Extract the [X, Y] coordinate from the center of the cell holding the provided text.  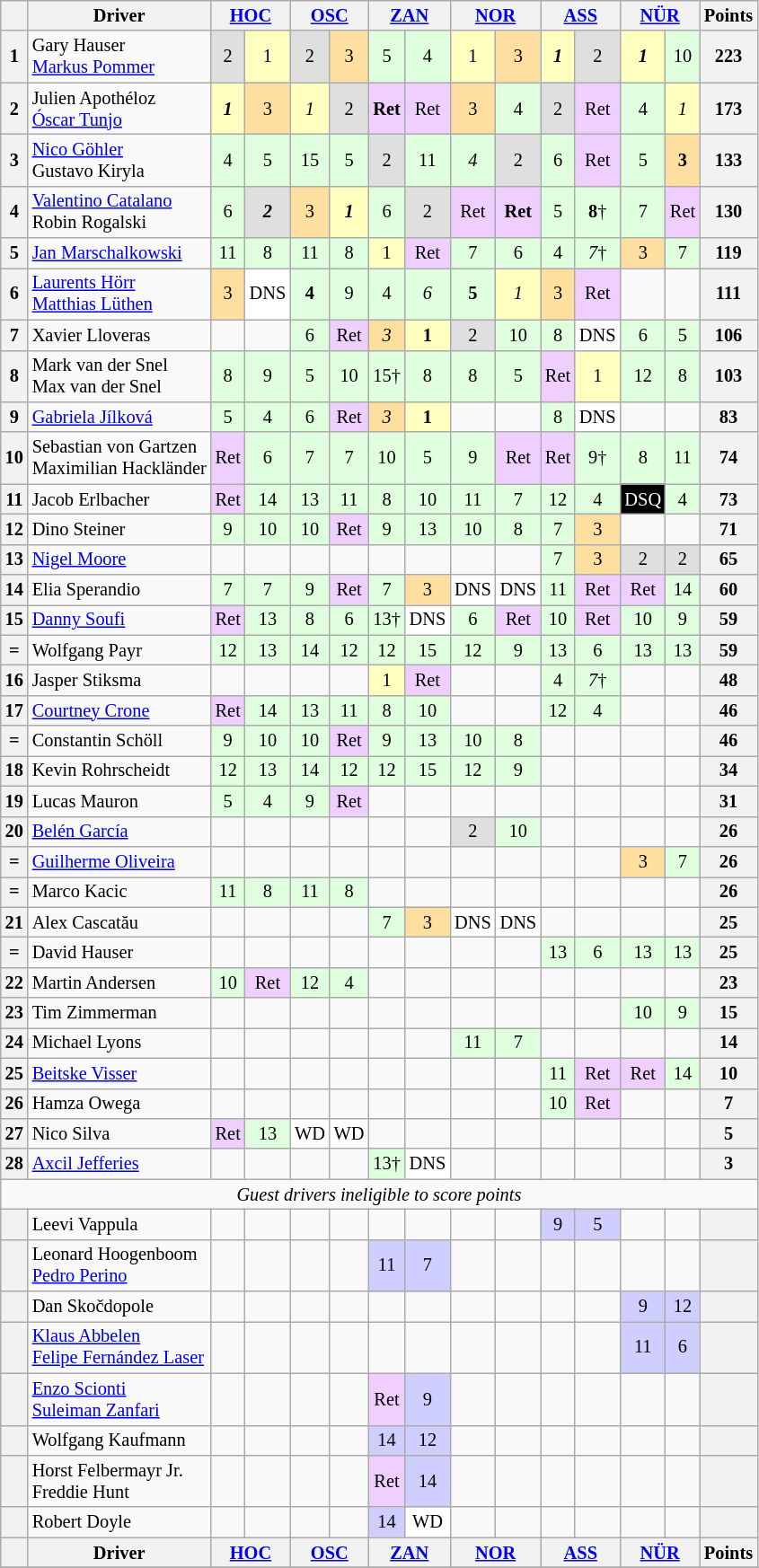
Michael Lyons [119, 1043]
Nigel Moore [119, 559]
Valentino Catalano Robin Rogalski [119, 212]
34 [728, 771]
60 [728, 590]
65 [728, 559]
Sebastian von Gartzen Maximilian Hackländer [119, 458]
9† [597, 458]
Wolfgang Payr [119, 650]
Belén García [119, 832]
74 [728, 458]
133 [728, 160]
Marco Kacic [119, 892]
Robert Doyle [119, 1522]
22 [14, 982]
DSQ [642, 499]
Axcil Jefferies [119, 1164]
Danny Soufi [119, 620]
Leevi Vappula [119, 1224]
31 [728, 801]
Guilherme Oliveira [119, 861]
Beitske Visser [119, 1073]
Gary Hauser Markus Pommer [119, 57]
Nico Göhler Gustavo Kiryla [119, 160]
73 [728, 499]
16 [14, 680]
15† [386, 376]
Laurents Hörr Matthias Lüthen [119, 294]
Tim Zimmerman [119, 1013]
David Hauser [119, 952]
Jacob Erlbacher [119, 499]
106 [728, 335]
Dan Skočdopole [119, 1307]
119 [728, 253]
Guest drivers ineligible to score points [379, 1194]
111 [728, 294]
Alex Cascatău [119, 922]
130 [728, 212]
Courtney Crone [119, 710]
Hamza Owega [119, 1104]
Dino Steiner [119, 529]
28 [14, 1164]
48 [728, 680]
17 [14, 710]
173 [728, 109]
Julien Apothéloz Óscar Tunjo [119, 109]
Jasper Stiksma [119, 680]
19 [14, 801]
Constantin Schöll [119, 741]
Kevin Rohrscheidt [119, 771]
Mark van der Snel Max van der Snel [119, 376]
Enzo Scionti Suleiman Zanfari [119, 1399]
21 [14, 922]
Lucas Mauron [119, 801]
103 [728, 376]
Elia Sperandio [119, 590]
20 [14, 832]
8† [597, 212]
24 [14, 1043]
Gabriela Jílková [119, 417]
Horst Felbermayr Jr. Freddie Hunt [119, 1481]
83 [728, 417]
71 [728, 529]
Martin Andersen [119, 982]
18 [14, 771]
Jan Marschalkowski [119, 253]
Nico Silva [119, 1133]
Leonard Hoogenboom Pedro Perino [119, 1265]
Wolfgang Kaufmann [119, 1440]
27 [14, 1133]
Xavier Lloveras [119, 335]
Klaus Abbelen Felipe Fernández Laser [119, 1347]
223 [728, 57]
